Output the (X, Y) coordinate of the center of the cell containing the given text.  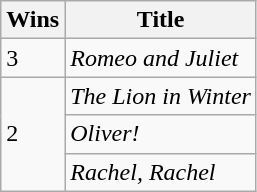
The Lion in Winter (161, 96)
Romeo and Juliet (161, 58)
2 (33, 134)
Rachel, Rachel (161, 172)
Oliver! (161, 134)
3 (33, 58)
Wins (33, 20)
Title (161, 20)
